Pinpoint the cell where the given text exists, returning its (x, y) midpoint coordinate. 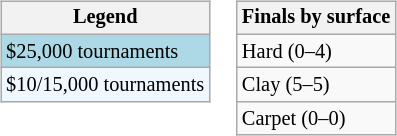
Carpet (0–0) (316, 119)
Clay (5–5) (316, 85)
$10/15,000 tournaments (105, 85)
Finals by surface (316, 18)
Hard (0–4) (316, 51)
$25,000 tournaments (105, 51)
Legend (105, 18)
